Locate the cell with the specified text and output its [X, Y] center coordinate. 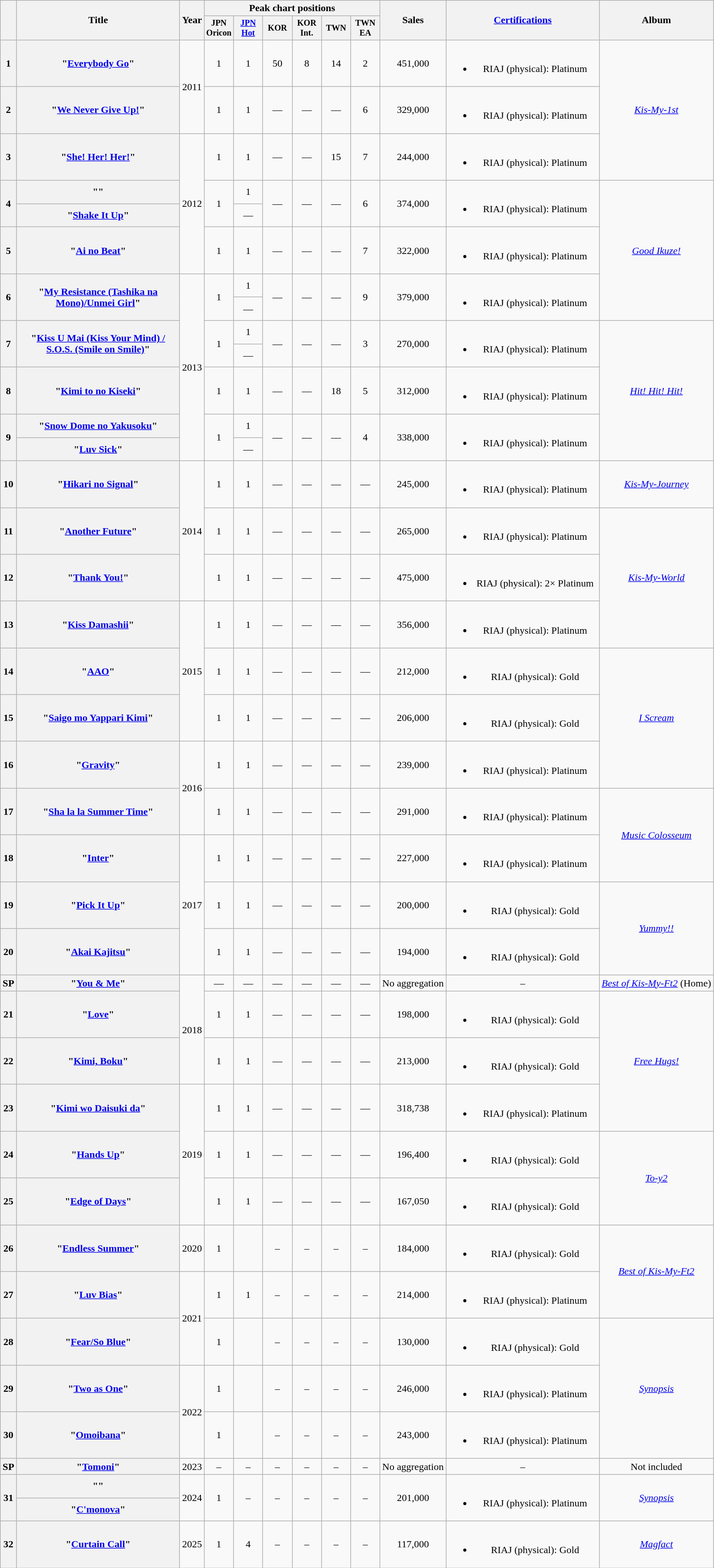
KOR [278, 28]
2013 [192, 367]
28 [8, 1342]
"Edge of Days" [98, 1201]
475,000 [413, 577]
"You & Me" [98, 983]
2017 [192, 905]
"Inter" [98, 859]
"Kimi to no Kiseki" [98, 390]
TWN EA [365, 28]
2016 [192, 788]
Sales [413, 20]
JPN Oricon [219, 28]
23 [8, 1108]
2020 [192, 1248]
312,000 [413, 390]
Music Colosseum [657, 835]
2011 [192, 86]
22 [8, 1061]
2014 [192, 531]
50 [278, 63]
227,000 [413, 859]
291,000 [413, 812]
TWN [336, 28]
Kis-My-1st [657, 110]
2023 [192, 1466]
"Kimi wo Daisuki da" [98, 1108]
21 [8, 1014]
2015 [192, 671]
Peak chart positions [292, 8]
Best of Kis-My-Ft2 (Home) [657, 983]
Certifications [523, 20]
10 [8, 484]
"AAO" [98, 671]
200,000 [413, 905]
379,000 [413, 297]
194,000 [413, 952]
"Curtain Call" [98, 1544]
246,000 [413, 1388]
2022 [192, 1412]
2019 [192, 1155]
30 [8, 1435]
184,000 [413, 1248]
2012 [192, 203]
11 [8, 531]
32 [8, 1544]
265,000 [413, 531]
206,000 [413, 718]
Title [98, 20]
213,000 [413, 1061]
239,000 [413, 764]
270,000 [413, 344]
12 [8, 577]
212,000 [413, 671]
2024 [192, 1497]
"C'monova" [98, 1510]
243,000 [413, 1435]
26 [8, 1248]
245,000 [413, 484]
"Fear/So Blue" [98, 1342]
"Everybody Go" [98, 63]
RIAJ (physical): 2× Platinum [523, 577]
Year [192, 20]
Best of Kis-My-Ft2 [657, 1271]
Kis-My-Journey [657, 484]
244,000 [413, 157]
"Luv Bias" [98, 1295]
"We Never Give Up!" [98, 110]
19 [8, 905]
Good Ikuze! [657, 251]
198,000 [413, 1014]
"Kiss U Mai (Kiss Your Mind) / S.O.S. (Smile on Smile)" [98, 344]
Yummy!! [657, 929]
338,000 [413, 438]
16 [8, 764]
451,000 [413, 63]
Kis-My-World [657, 577]
25 [8, 1201]
"Akai Kajitsu" [98, 952]
"Two as One" [98, 1388]
2025 [192, 1544]
"Shake It Up" [98, 215]
"Gravity" [98, 764]
374,000 [413, 203]
322,000 [413, 251]
29 [8, 1388]
167,050 [413, 1201]
Not included [657, 1466]
196,400 [413, 1155]
Free Hugs! [657, 1061]
13 [8, 625]
"Omoibana" [98, 1435]
"Snow Dome no Yakusoku" [98, 426]
"Luv Sick" [98, 449]
"Pick It Up" [98, 905]
Hit! Hit! Hit! [657, 390]
"Hands Up" [98, 1155]
24 [8, 1155]
329,000 [413, 110]
"Ai no Beat" [98, 251]
27 [8, 1295]
"Tomoni" [98, 1466]
2021 [192, 1318]
"Another Future" [98, 531]
31 [8, 1497]
20 [8, 952]
"My Resistance (Tashika na Mono)/Unmei Girl" [98, 297]
JPN Hot [248, 28]
117,000 [413, 1544]
"Sha la la Summer Time" [98, 812]
"Endless Summer" [98, 1248]
201,000 [413, 1497]
130,000 [413, 1342]
To-y2 [657, 1178]
318,738 [413, 1108]
"Kimi, Boku" [98, 1061]
17 [8, 812]
"Hikari no Signal" [98, 484]
"Kiss Damashii" [98, 625]
Magfact [657, 1544]
"She! Her! Her!" [98, 157]
KORInt. [307, 28]
"Thank You!" [98, 577]
356,000 [413, 625]
214,000 [413, 1295]
2018 [192, 1030]
"Saigo mo Yappari Kimi" [98, 718]
"Love" [98, 1014]
I Scream [657, 718]
Album [657, 20]
